From the cell containing the given text, extract its center point as (x, y) coordinate. 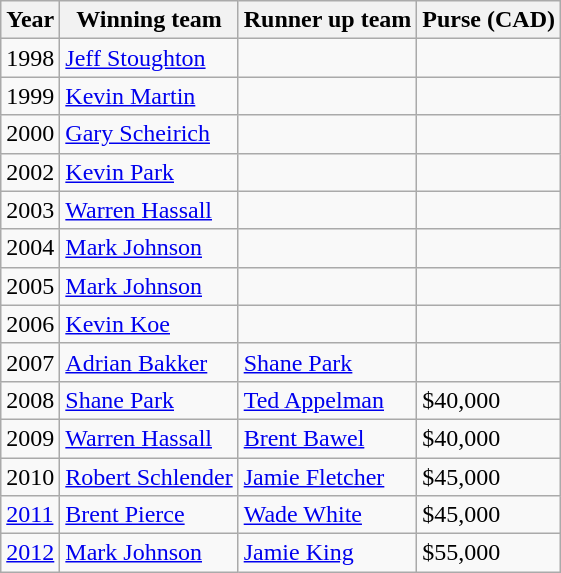
2010 (30, 477)
Adrian Bakker (149, 362)
2012 (30, 553)
Ted Appelman (328, 400)
2003 (30, 210)
1998 (30, 58)
2004 (30, 248)
$55,000 (489, 553)
2006 (30, 324)
2000 (30, 134)
Year (30, 20)
Jeff Stoughton (149, 58)
Kevin Park (149, 172)
2002 (30, 172)
2005 (30, 286)
Wade White (328, 515)
Purse (CAD) (489, 20)
1999 (30, 96)
Jamie Fletcher (328, 477)
Runner up team (328, 20)
Winning team (149, 20)
2011 (30, 515)
2007 (30, 362)
2008 (30, 400)
Kevin Koe (149, 324)
Jamie King (328, 553)
Robert Schlender (149, 477)
Brent Pierce (149, 515)
Gary Scheirich (149, 134)
Brent Bawel (328, 438)
2009 (30, 438)
Kevin Martin (149, 96)
